Capture the cell that displays the provided text and extract its (x, y) central coordinate. 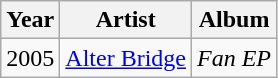
Alter Bridge (126, 58)
Artist (126, 20)
Fan EP (234, 58)
Year (30, 20)
Album (234, 20)
2005 (30, 58)
